Output the (X, Y) coordinate of the center of the cell containing the given text.  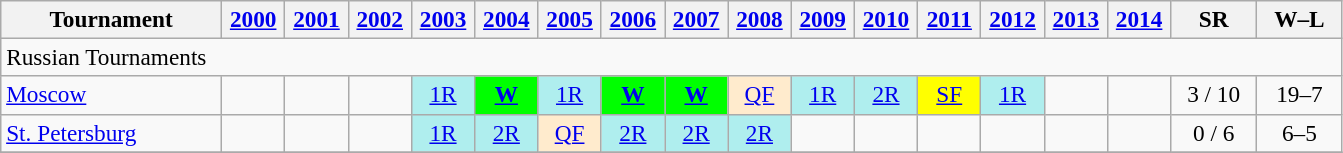
2006 (632, 19)
2001 (316, 19)
Russian Tournaments (672, 57)
6–5 (1300, 133)
2005 (570, 19)
2012 (1012, 19)
SF (950, 95)
0 / 6 (1214, 133)
3 / 10 (1214, 95)
2010 (886, 19)
St. Petersburg (112, 133)
2004 (506, 19)
2007 (696, 19)
19–7 (1300, 95)
2011 (950, 19)
2009 (822, 19)
2013 (1076, 19)
2002 (380, 19)
2014 (1138, 19)
2008 (760, 19)
2000 (254, 19)
Moscow (112, 95)
2003 (442, 19)
W–L (1300, 19)
SR (1214, 19)
Tournament (112, 19)
